Extract the [X, Y] coordinate from the center of the cell holding the provided text.  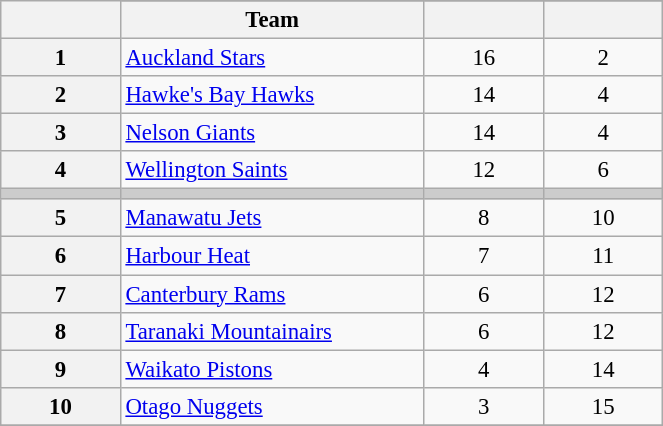
Canterbury Rams [272, 294]
Hawke's Bay Hawks [272, 95]
Team [272, 20]
Harbour Heat [272, 256]
Otago Nuggets [272, 406]
1 [60, 58]
Manawatu Jets [272, 219]
Nelson Giants [272, 133]
Taranaki Mountainairs [272, 331]
Auckland Stars [272, 58]
15 [602, 406]
5 [60, 219]
11 [602, 256]
16 [484, 58]
9 [60, 369]
Waikato Pistons [272, 369]
Wellington Saints [272, 170]
